Scan for the cell matching the given text and deliver its [x, y] coordinate at center. 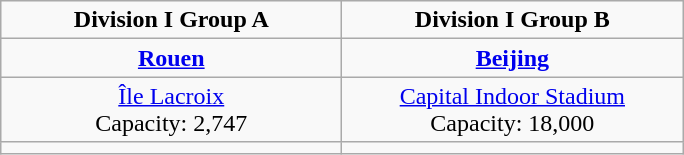
Beijing [512, 58]
Division I Group B [512, 20]
Rouen [172, 58]
Division I Group A [172, 20]
Capital Indoor StadiumCapacity: 18,000 [512, 110]
Île LacroixCapacity: 2,747 [172, 110]
